Extract the (X, Y) coordinate from the center of the cell holding the provided text.  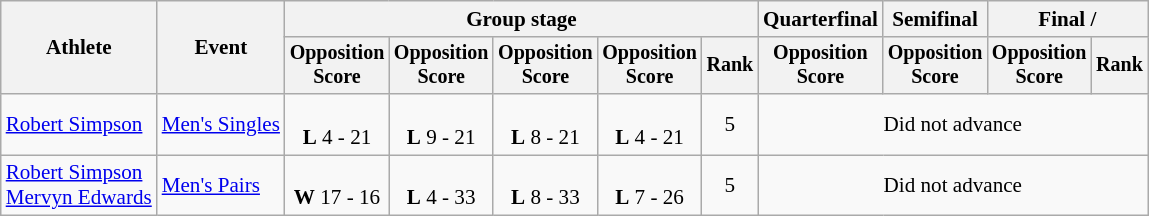
Semifinal (935, 18)
Men's Singles (221, 124)
W 17 - 16 (337, 186)
Quarterfinal (820, 18)
Final / (1067, 18)
L 8 - 21 (545, 124)
L 4 - 33 (441, 186)
L 7 - 26 (649, 186)
Men's Pairs (221, 186)
Robert SimpsonMervyn Edwards (79, 186)
L 8 - 33 (545, 186)
L 9 - 21 (441, 124)
Event (221, 48)
Athlete (79, 48)
Group stage (522, 18)
Robert Simpson (79, 124)
